Identify which cell holds the provided text, then report its [X, Y] central coordinate. 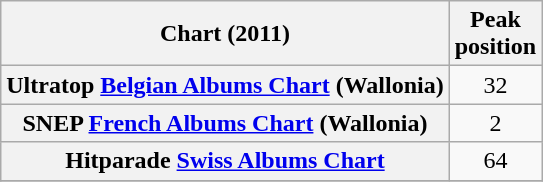
Chart (2011) [225, 34]
2 [495, 123]
SNEP French Albums Chart (Wallonia) [225, 123]
Hitparade Swiss Albums Chart [225, 161]
64 [495, 161]
32 [495, 85]
Ultratop Belgian Albums Chart (Wallonia) [225, 85]
Peakposition [495, 34]
